Capture the cell that displays the provided text and extract its [x, y] central coordinate. 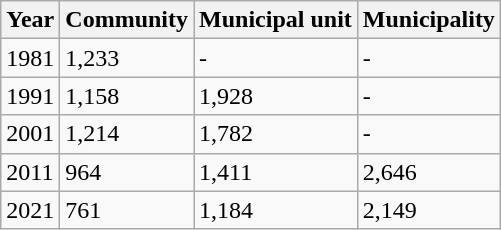
1,233 [127, 58]
761 [127, 210]
2,646 [428, 172]
Municipal unit [276, 20]
1,928 [276, 96]
1,158 [127, 96]
2021 [30, 210]
1,214 [127, 134]
1,184 [276, 210]
1991 [30, 96]
1,782 [276, 134]
964 [127, 172]
1981 [30, 58]
1,411 [276, 172]
Year [30, 20]
Municipality [428, 20]
2011 [30, 172]
2,149 [428, 210]
2001 [30, 134]
Community [127, 20]
